Extract the [x, y] coordinate from the center of the cell holding the provided text.  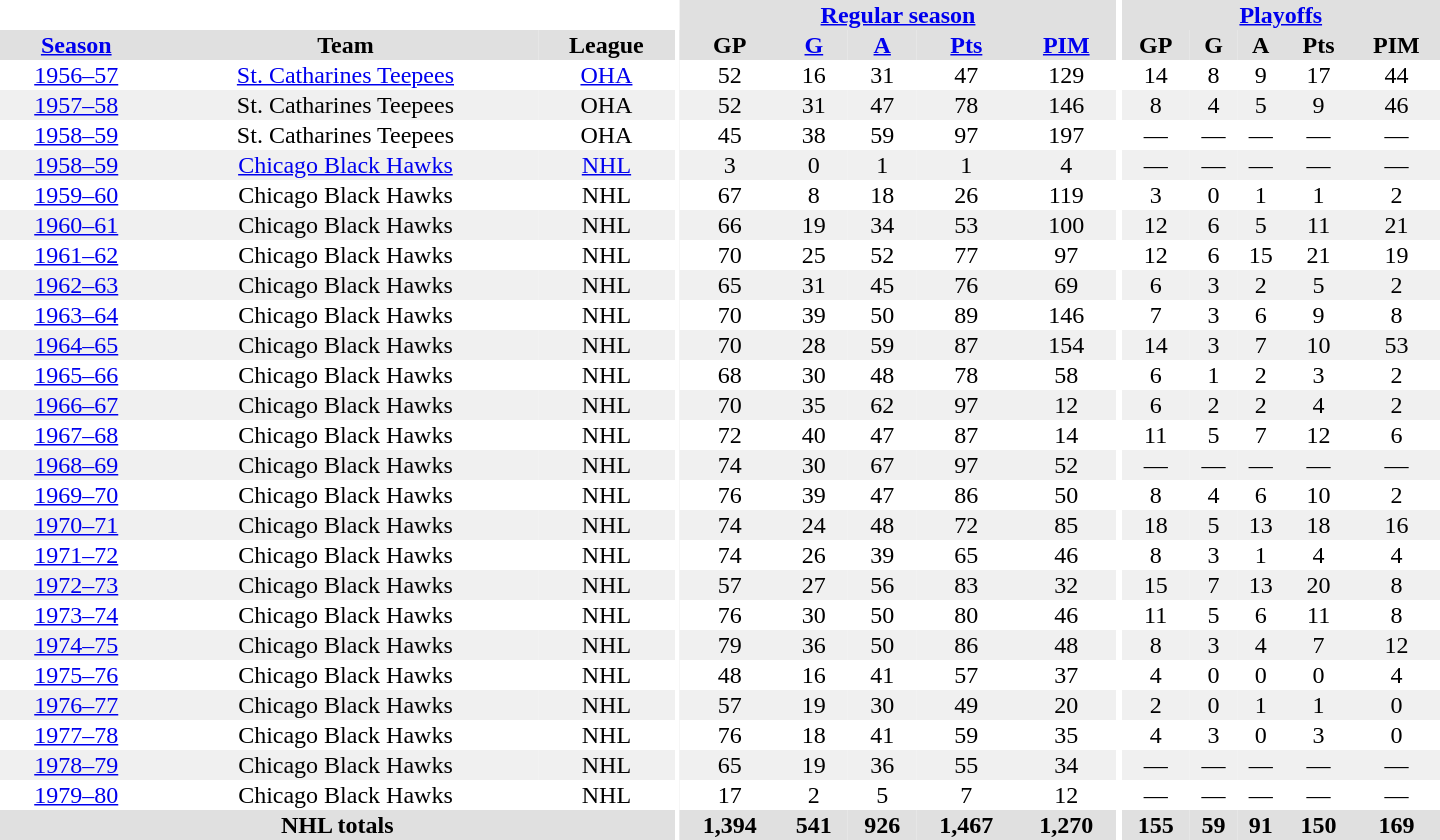
28 [814, 345]
80 [966, 615]
1,467 [966, 825]
League [606, 45]
1973–74 [76, 615]
49 [966, 705]
1977–78 [76, 735]
37 [1066, 675]
27 [814, 585]
1972–73 [76, 585]
77 [966, 255]
1968–69 [76, 465]
56 [882, 585]
40 [814, 435]
NHL totals [338, 825]
Regular season [898, 15]
1969–70 [76, 495]
1964–65 [76, 345]
169 [1396, 825]
Season [76, 45]
1975–76 [76, 675]
1976–77 [76, 705]
79 [730, 645]
1978–79 [76, 765]
38 [814, 135]
1962–63 [76, 285]
62 [882, 405]
1956–57 [76, 75]
541 [814, 825]
1971–72 [76, 555]
58 [1066, 375]
129 [1066, 75]
197 [1066, 135]
Playoffs [1280, 15]
150 [1318, 825]
89 [966, 315]
1965–66 [76, 375]
91 [1260, 825]
83 [966, 585]
1979–80 [76, 795]
66 [730, 225]
Team [345, 45]
85 [1066, 525]
44 [1396, 75]
1957–58 [76, 105]
154 [1066, 345]
1,270 [1066, 825]
24 [814, 525]
1967–68 [76, 435]
100 [1066, 225]
69 [1066, 285]
1974–75 [76, 645]
68 [730, 375]
119 [1066, 195]
926 [882, 825]
1963–64 [76, 315]
1959–60 [76, 195]
1,394 [730, 825]
55 [966, 765]
1961–62 [76, 255]
25 [814, 255]
1960–61 [76, 225]
1970–71 [76, 525]
1966–67 [76, 405]
155 [1155, 825]
32 [1066, 585]
